Pinpoint the cell where the given text exists, returning its [x, y] midpoint coordinate. 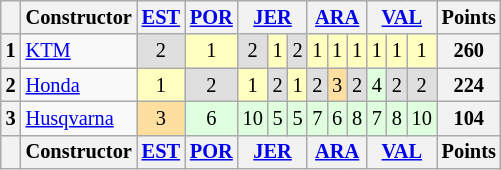
4 [377, 85]
260 [469, 51]
Honda [79, 85]
Husqvarna [79, 118]
224 [469, 85]
KTM [79, 51]
104 [469, 118]
